Determine the [X, Y] coordinate at the center of the cell enclosing the given text.  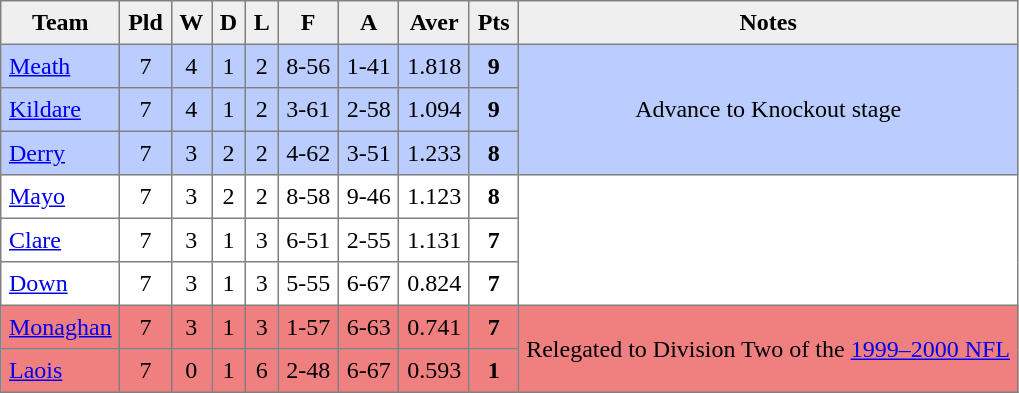
5-55 [308, 284]
4-62 [308, 153]
Meath [60, 66]
1.123 [434, 197]
A [368, 23]
Monaghan [60, 327]
3-51 [368, 153]
1.233 [434, 153]
0.824 [434, 284]
2-48 [308, 371]
1-57 [308, 327]
Pld [146, 23]
1.094 [434, 110]
9-46 [368, 197]
3-61 [308, 110]
W [191, 23]
6-63 [368, 327]
Pts [493, 23]
0.741 [434, 327]
0.593 [434, 371]
Down [60, 284]
F [308, 23]
Team [60, 23]
Aver [434, 23]
Notes [768, 23]
Laois [60, 371]
8-56 [308, 66]
2-58 [368, 110]
L [262, 23]
Advance to Knockout stage [768, 109]
Relegated to Division Two of the 1999–2000 NFL [768, 348]
D [229, 23]
1.818 [434, 66]
0 [191, 371]
6-51 [308, 240]
6 [262, 371]
2-55 [368, 240]
Clare [60, 240]
Derry [60, 153]
8-58 [308, 197]
1.131 [434, 240]
1-41 [368, 66]
Mayo [60, 197]
Kildare [60, 110]
